Locate the cell with the specified text and output its (x, y) center coordinate. 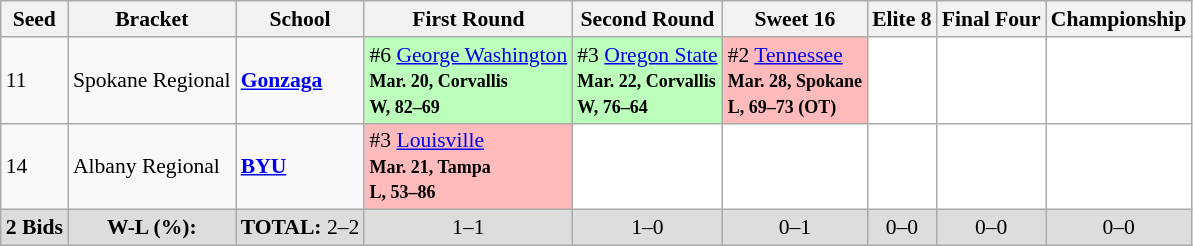
11 (34, 80)
14 (34, 166)
W-L (%): (152, 228)
Elite 8 (902, 19)
Sweet 16 (795, 19)
1–1 (468, 228)
Bracket (152, 19)
School (300, 19)
#3 Louisville Mar. 21, Tampa L, 53–86 (468, 166)
#3 Oregon State Mar. 22, Corvallis W, 76–64 (647, 80)
TOTAL: 2–2 (300, 228)
1–0 (647, 228)
Second Round (647, 19)
#6 George Washington Mar. 20, Corvallis W, 82–69 (468, 80)
Albany Regional (152, 166)
Gonzaga (300, 80)
Spokane Regional (152, 80)
2 Bids (34, 228)
First Round (468, 19)
0–1 (795, 228)
Final Four (992, 19)
BYU (300, 166)
Seed (34, 19)
Championship (1119, 19)
#2 Tennessee Mar. 28, Spokane L, 69–73 (OT) (795, 80)
